Scan for the cell matching the given text and deliver its (x, y) coordinate at center. 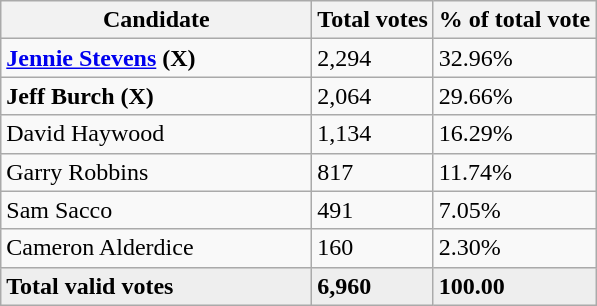
29.66% (514, 96)
Jeff Burch (X) (156, 96)
Jennie Stevens (X) (156, 58)
Candidate (156, 20)
1,134 (373, 134)
2,064 (373, 96)
11.74% (514, 172)
2.30% (514, 248)
7.05% (514, 210)
David Haywood (156, 134)
2,294 (373, 58)
491 (373, 210)
% of total vote (514, 20)
16.29% (514, 134)
32.96% (514, 58)
100.00 (514, 286)
Garry Robbins (156, 172)
Sam Sacco (156, 210)
160 (373, 248)
Cameron Alderdice (156, 248)
6,960 (373, 286)
Total valid votes (156, 286)
817 (373, 172)
Total votes (373, 20)
